Provide the (X, Y) coordinate of the cell's center where the given text is located.  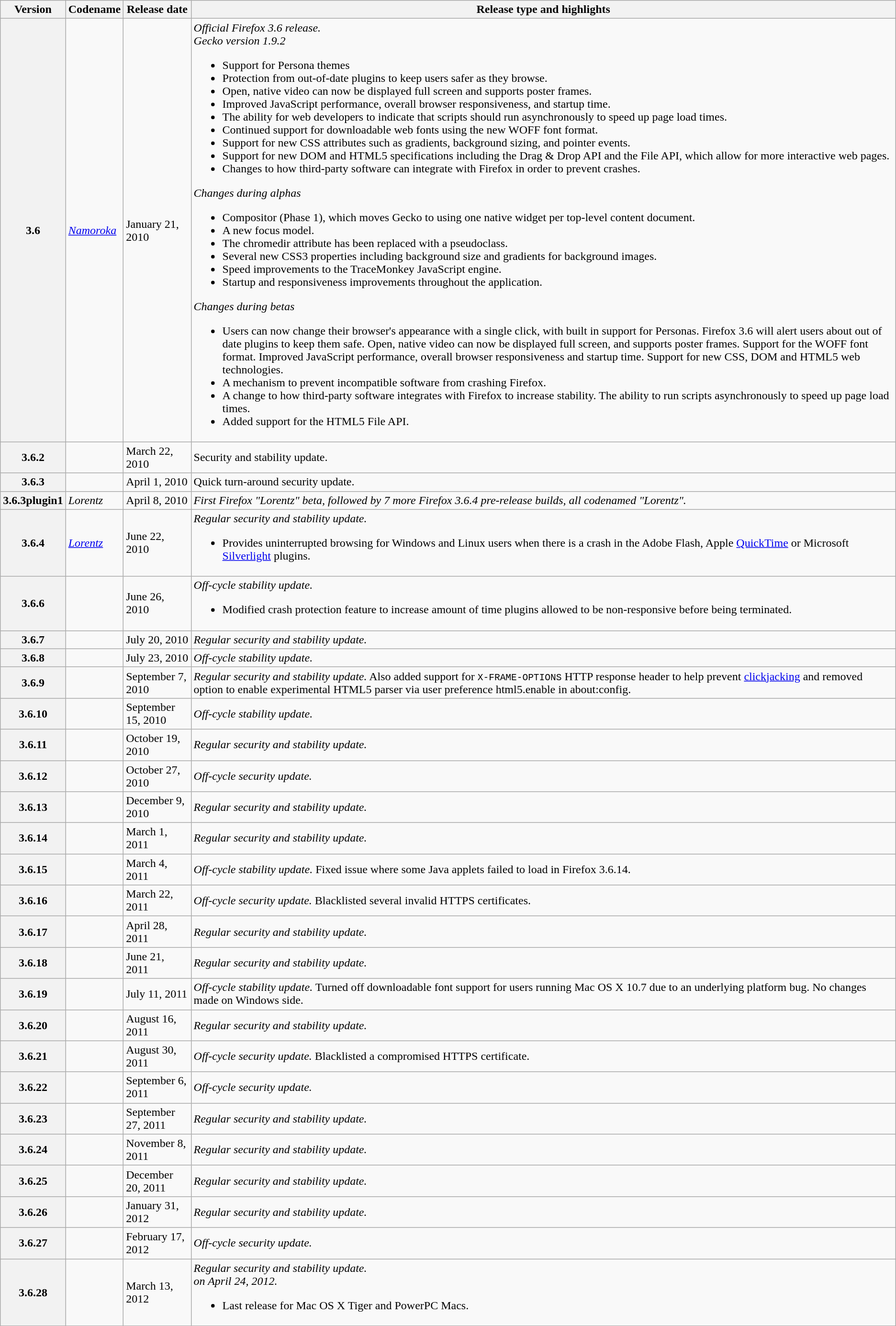
Codename (94, 10)
February 17, 2012 (157, 1243)
3.6.12 (33, 775)
October 19, 2010 (157, 745)
3.6.8 (33, 658)
January 31, 2012 (157, 1212)
3.6.13 (33, 807)
3.6.22 (33, 1088)
3.6.14 (33, 839)
June 22, 2010 (157, 543)
July 23, 2010 (157, 658)
January 21, 2010 (157, 230)
3.6.23 (33, 1118)
August 30, 2011 (157, 1056)
August 16, 2011 (157, 1025)
3.6.2 (33, 458)
Security and stability update. (543, 458)
Off-cycle stability update.Modified crash protection feature to increase amount of time plugins allowed to be non-responsive before being terminated. (543, 603)
Off-cycle security update. Blacklisted a compromised HTTPS certificate. (543, 1056)
November 8, 2011 (157, 1150)
3.6.28 (33, 1292)
Quick turn-around security update. (543, 482)
March 22, 2011 (157, 901)
First Firefox "Lorentz" beta, followed by 7 more Firefox 3.6.4 pre-release builds, all codenamed "Lorentz". (543, 500)
Release type and highlights (543, 10)
3.6.4 (33, 543)
3.6.18 (33, 963)
3.6.3plugin1 (33, 500)
3.6.17 (33, 932)
3.6 (33, 230)
3.6.10 (33, 713)
June 26, 2010 (157, 603)
3.6.9 (33, 683)
April 1, 2010 (157, 482)
Version (33, 10)
3.6.7 (33, 640)
June 21, 2011 (157, 963)
March 4, 2011 (157, 869)
April 28, 2011 (157, 932)
3.6.25 (33, 1180)
Release date (157, 10)
July 11, 2011 (157, 994)
September 6, 2011 (157, 1088)
3.6.3 (33, 482)
3.6.16 (33, 901)
Off-cycle security update. Blacklisted several invalid HTTPS certificates. (543, 901)
3.6.11 (33, 745)
March 13, 2012 (157, 1292)
September 15, 2010 (157, 713)
April 8, 2010 (157, 500)
3.6.15 (33, 869)
March 22, 2010 (157, 458)
December 20, 2011 (157, 1180)
December 9, 2010 (157, 807)
3.6.27 (33, 1243)
March 1, 2011 (157, 839)
July 20, 2010 (157, 640)
3.6.24 (33, 1150)
Regular security and stability update. on April 24, 2012.Last release for Mac OS X Tiger and PowerPC Macs. (543, 1292)
3.6.21 (33, 1056)
3.6.19 (33, 994)
September 7, 2010 (157, 683)
3.6.6 (33, 603)
September 27, 2011 (157, 1118)
3.6.20 (33, 1025)
October 27, 2010 (157, 775)
Off-cycle stability update. Fixed issue where some Java applets failed to load in Firefox 3.6.14. (543, 869)
3.6.26 (33, 1212)
Namoroka (94, 230)
